Output the [X, Y] coordinate of the center of the cell containing the given text.  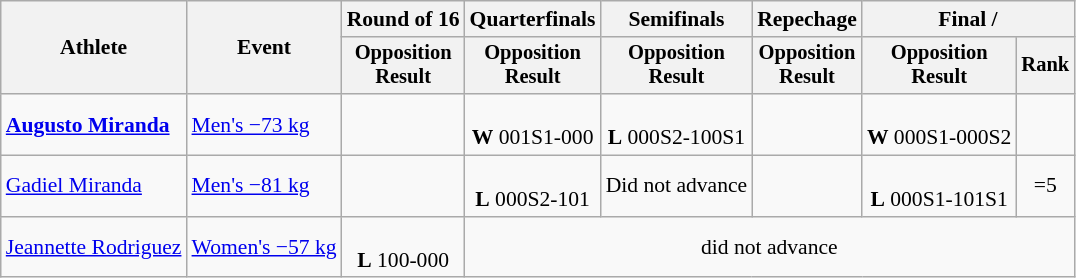
L 100-000 [404, 248]
Final / [968, 19]
Repechage [807, 19]
Semifinals [677, 19]
Round of 16 [404, 19]
Jeannette Rodriguez [94, 248]
Men's −73 kg [264, 124]
Women's −57 kg [264, 248]
L 000S1-101S1 [940, 186]
Rank [1045, 66]
Quarterfinals [533, 19]
W 001S1-000 [533, 124]
Event [264, 48]
L 000S2-100S1 [677, 124]
Athlete [94, 48]
did not advance [770, 248]
L 000S2-101 [533, 186]
Men's −81 kg [264, 186]
W 000S1-000S2 [940, 124]
=5 [1045, 186]
Augusto Miranda [94, 124]
Gadiel Miranda [94, 186]
Did not advance [677, 186]
